Output the (X, Y) coordinate of the center of the cell containing the given text.  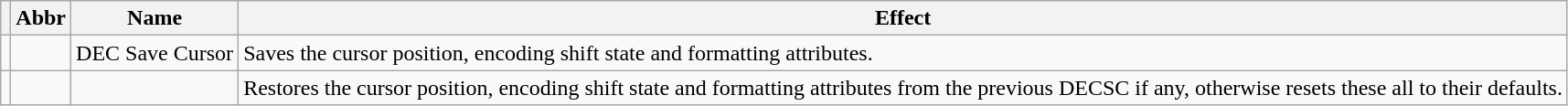
Effect (903, 18)
Name (155, 18)
DEC Save Cursor (155, 53)
Abbr (41, 18)
Saves the cursor position, encoding shift state and formatting attributes. (903, 53)
